For the text-containing cell, return its midpoint in [x, y] coordinate format. 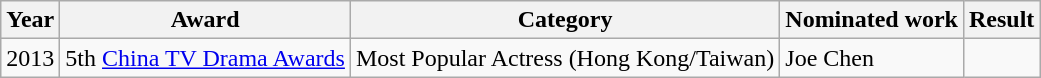
Nominated work [872, 20]
Joe Chen [872, 58]
2013 [30, 58]
Award [206, 20]
5th China TV Drama Awards [206, 58]
Most Popular Actress (Hong Kong/Taiwan) [564, 58]
Year [30, 20]
Category [564, 20]
Result [1001, 20]
